Determine the [X, Y] coordinate at the center of the cell enclosing the given text.  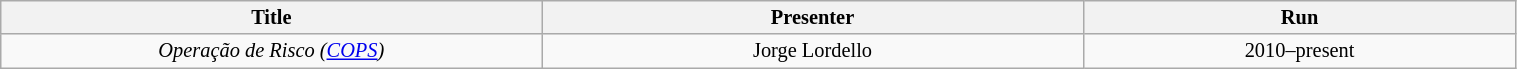
Jorge Lordello [812, 51]
Run [1300, 17]
Presenter [812, 17]
Operação de Risco (COPS) [272, 51]
2010–present [1300, 51]
Title [272, 17]
